Pinpoint the cell where the given text exists, returning its (X, Y) midpoint coordinate. 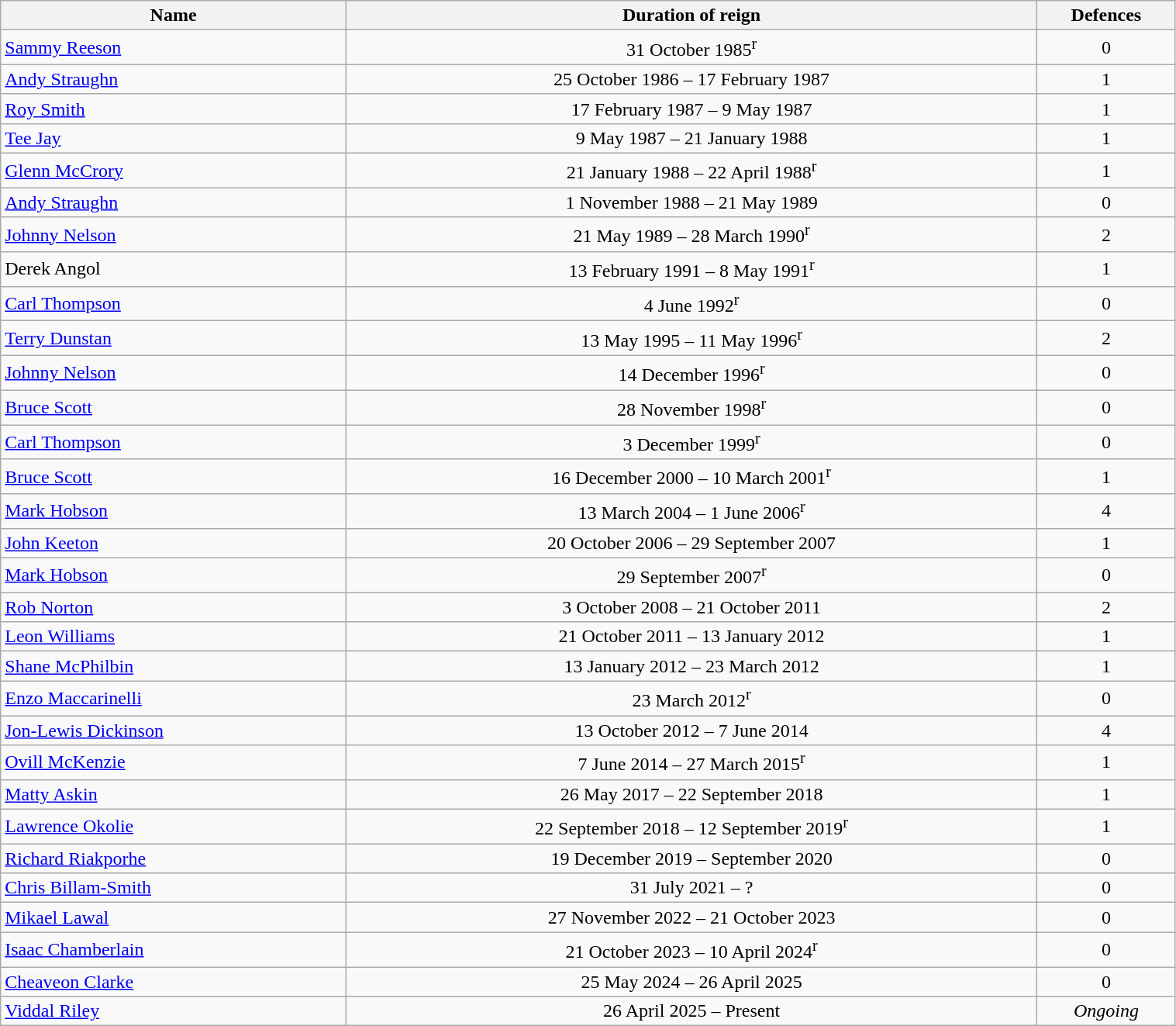
21 October 2023 – 10 April 2024r (691, 949)
4 June 1992r (691, 304)
28 November 1998r (691, 408)
Leon Williams (174, 637)
John Keeton (174, 543)
Lawrence Okolie (174, 827)
Duration of reign (691, 16)
31 October 1985r (691, 48)
3 December 1999r (691, 442)
Isaac Chamberlain (174, 949)
Defences (1106, 16)
3 October 2008 – 21 October 2011 (691, 607)
17 February 1987 – 9 May 1987 (691, 109)
Viddal Riley (174, 1011)
19 December 2019 – September 2020 (691, 858)
Cheaveon Clarke (174, 981)
13 January 2012 – 23 March 2012 (691, 666)
Terry Dunstan (174, 338)
13 October 2012 – 7 June 2014 (691, 731)
13 February 1991 – 8 May 1991r (691, 270)
7 June 2014 – 27 March 2015r (691, 763)
Ongoing (1106, 1011)
Mikael Lawal (174, 917)
25 May 2024 – 26 April 2025 (691, 981)
Derek Angol (174, 270)
Chris Billam-Smith (174, 888)
9 May 1987 – 21 January 1988 (691, 138)
13 May 1995 – 11 May 1996r (691, 338)
Sammy Reeson (174, 48)
Jon-Lewis Dickinson (174, 731)
31 July 2021 – ? (691, 888)
23 March 2012r (691, 698)
20 October 2006 – 29 September 2007 (691, 543)
Tee Jay (174, 138)
Ovill McKenzie (174, 763)
26 May 2017 – 22 September 2018 (691, 794)
25 October 1986 – 17 February 1987 (691, 79)
27 November 2022 – 21 October 2023 (691, 917)
22 September 2018 – 12 September 2019r (691, 827)
Richard Riakporhe (174, 858)
21 October 2011 – 13 January 2012 (691, 637)
13 March 2004 – 1 June 2006r (691, 512)
Shane McPhilbin (174, 666)
Glenn McCrory (174, 171)
Matty Askin (174, 794)
29 September 2007r (691, 575)
Enzo Maccarinelli (174, 698)
21 May 1989 – 28 March 1990r (691, 234)
14 December 1996r (691, 372)
1 November 1988 – 21 May 1989 (691, 202)
Roy Smith (174, 109)
Name (174, 16)
21 January 1988 – 22 April 1988r (691, 171)
Rob Norton (174, 607)
26 April 2025 – Present (691, 1011)
16 December 2000 – 10 March 2001r (691, 476)
